Extract the (X, Y) coordinate from the center of the cell holding the provided text.  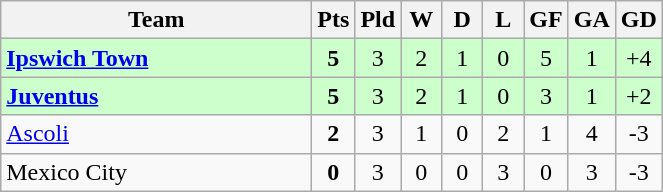
L (504, 20)
GA (592, 20)
Juventus (156, 96)
Team (156, 20)
Mexico City (156, 172)
4 (592, 134)
W (422, 20)
+2 (638, 96)
Ipswich Town (156, 58)
GD (638, 20)
D (462, 20)
Pld (378, 20)
+4 (638, 58)
Pts (334, 20)
Ascoli (156, 134)
GF (546, 20)
